Return the (X, Y) coordinate for the center point of the cell that contains the specified text.  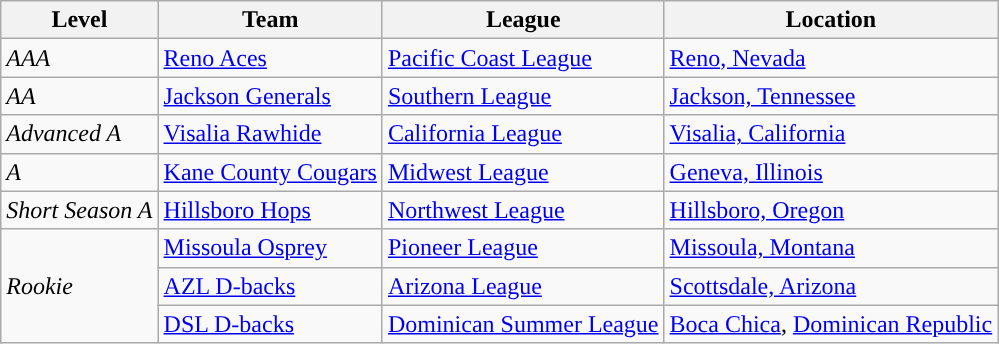
Location (831, 20)
Pacific Coast League (523, 58)
Reno, Nevada (831, 58)
California League (523, 134)
Northwest League (523, 210)
Rookie (80, 286)
Hillsboro, Oregon (831, 210)
Kane County Cougars (270, 172)
Visalia Rawhide (270, 134)
Reno Aces (270, 58)
AZL D-backs (270, 286)
Visalia, California (831, 134)
Advanced A (80, 134)
Arizona League (523, 286)
Midwest League (523, 172)
AA (80, 96)
Jackson, Tennessee (831, 96)
A (80, 172)
League (523, 20)
Dominican Summer League (523, 324)
Level (80, 20)
Boca Chica, Dominican Republic (831, 324)
Jackson Generals (270, 96)
Hillsboro Hops (270, 210)
Geneva, Illinois (831, 172)
Scottsdale, Arizona (831, 286)
Southern League (523, 96)
Missoula Osprey (270, 248)
Team (270, 20)
AAA (80, 58)
Pioneer League (523, 248)
Missoula, Montana (831, 248)
DSL D-backs (270, 324)
Short Season A (80, 210)
